Determine the [x, y] coordinate at the center of the cell enclosing the given text.  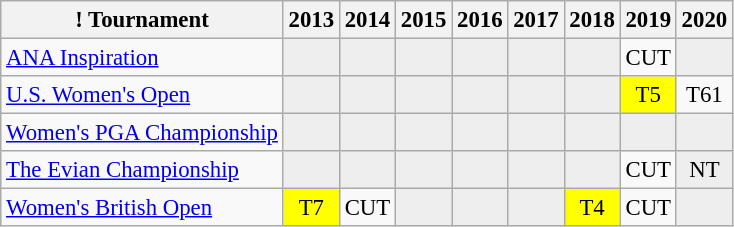
! Tournament [142, 20]
T5 [648, 95]
2013 [311, 20]
T4 [592, 208]
2019 [648, 20]
U.S. Women's Open [142, 95]
2018 [592, 20]
The Evian Championship [142, 170]
2014 [367, 20]
2015 [424, 20]
NT [704, 170]
Women's British Open [142, 208]
2016 [480, 20]
2017 [536, 20]
ANA Inspiration [142, 58]
T61 [704, 95]
2020 [704, 20]
T7 [311, 208]
Women's PGA Championship [142, 133]
